For the text-containing cell, return its midpoint in (X, Y) coordinate format. 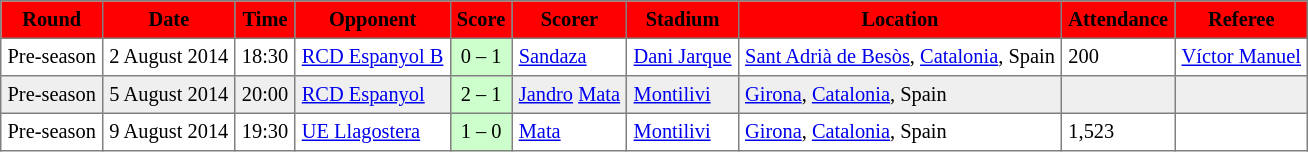
Jandro Mata (570, 95)
Round (52, 20)
Scorer (570, 20)
19:30 (265, 132)
20:00 (265, 95)
Sant Adrià de Besòs, Catalonia, Spain (900, 57)
Víctor Manuel (1242, 57)
Date (169, 20)
0 – 1 (481, 57)
9 August 2014 (169, 132)
Dani Jarque (682, 57)
Stadium (682, 20)
1,523 (1118, 132)
Sandaza (570, 57)
Score (481, 20)
18:30 (265, 57)
Referee (1242, 20)
Mata (570, 132)
2 August 2014 (169, 57)
5 August 2014 (169, 95)
Time (265, 20)
Location (900, 20)
Opponent (372, 20)
RCD Espanyol (372, 95)
1 – 0 (481, 132)
Attendance (1118, 20)
200 (1118, 57)
2 – 1 (481, 95)
UE Llagostera (372, 132)
RCD Espanyol B (372, 57)
